Extract the [X, Y] coordinate from the center of the cell holding the provided text.  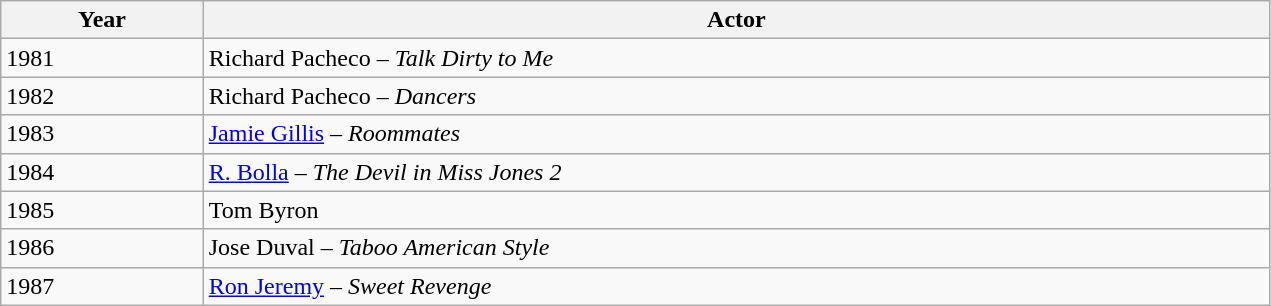
Tom Byron [736, 210]
Richard Pacheco – Talk Dirty to Me [736, 58]
1983 [102, 134]
Actor [736, 20]
1984 [102, 172]
1987 [102, 286]
Jamie Gillis – Roommates [736, 134]
Richard Pacheco – Dancers [736, 96]
1982 [102, 96]
Year [102, 20]
Ron Jeremy – Sweet Revenge [736, 286]
Jose Duval – Taboo American Style [736, 248]
1986 [102, 248]
1981 [102, 58]
1985 [102, 210]
R. Bolla – The Devil in Miss Jones 2 [736, 172]
